Detect which cell encompasses the target text, then output its (X, Y) center coordinate. 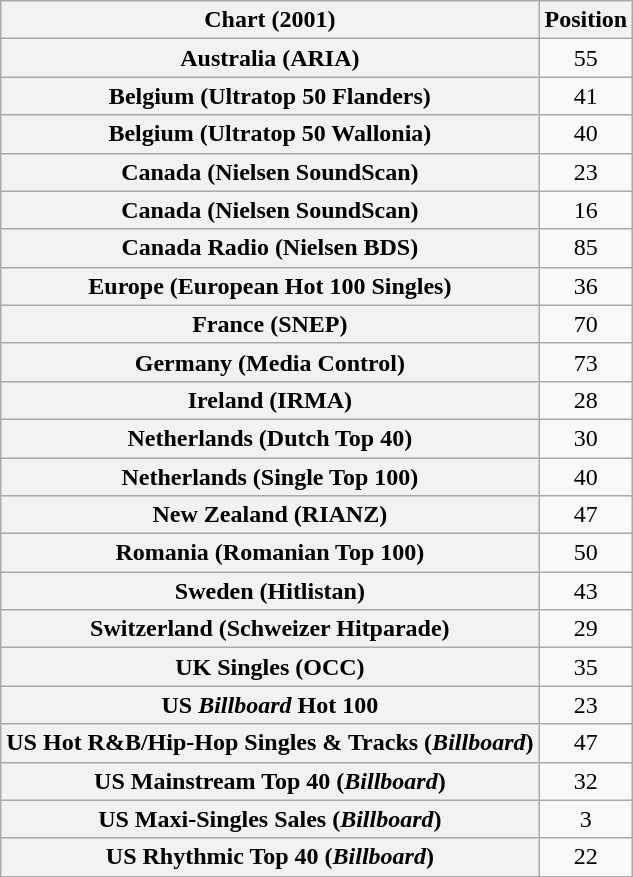
32 (586, 781)
Australia (ARIA) (270, 58)
Belgium (Ultratop 50 Wallonia) (270, 134)
85 (586, 248)
Netherlands (Dutch Top 40) (270, 438)
Netherlands (Single Top 100) (270, 477)
Position (586, 20)
73 (586, 362)
22 (586, 857)
US Rhythmic Top 40 (Billboard) (270, 857)
US Mainstream Top 40 (Billboard) (270, 781)
France (SNEP) (270, 324)
US Maxi-Singles Sales (Billboard) (270, 819)
US Billboard Hot 100 (270, 705)
36 (586, 286)
US Hot R&B/Hip-Hop Singles & Tracks (Billboard) (270, 743)
Canada Radio (Nielsen BDS) (270, 248)
30 (586, 438)
50 (586, 553)
Chart (2001) (270, 20)
Romania (Romanian Top 100) (270, 553)
Switzerland (Schweizer Hitparade) (270, 629)
Sweden (Hitlistan) (270, 591)
UK Singles (OCC) (270, 667)
35 (586, 667)
Germany (Media Control) (270, 362)
3 (586, 819)
41 (586, 96)
70 (586, 324)
28 (586, 400)
16 (586, 210)
New Zealand (RIANZ) (270, 515)
29 (586, 629)
Ireland (IRMA) (270, 400)
Belgium (Ultratop 50 Flanders) (270, 96)
55 (586, 58)
43 (586, 591)
Europe (European Hot 100 Singles) (270, 286)
